Detect which cell encompasses the target text, then output its [x, y] center coordinate. 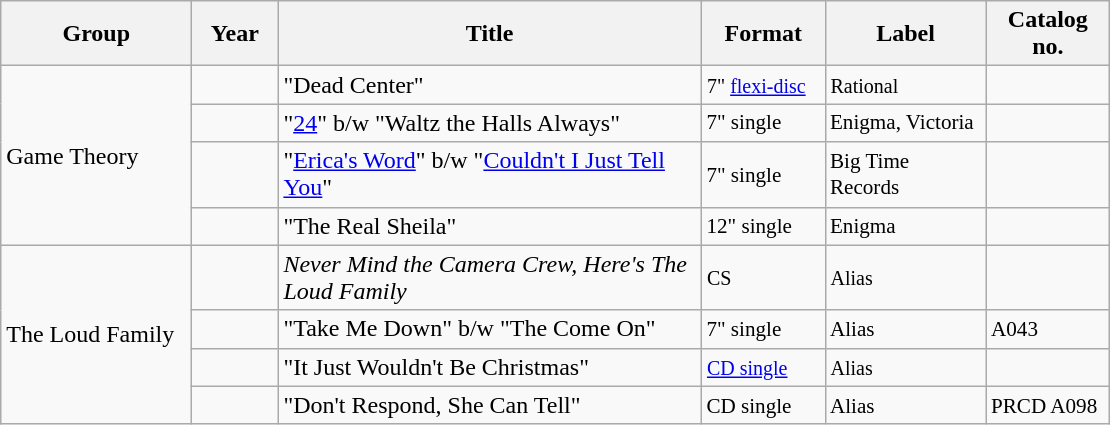
7" flexi-disc [763, 85]
Group [96, 34]
PRCD A098 [1048, 405]
"Don't Respond, She Can Tell" [490, 405]
The Loud Family [96, 334]
12" single [763, 226]
Game Theory [96, 156]
Never Mind the Camera Crew, Here's The Loud Family [490, 278]
"It Just Wouldn't Be Christmas" [490, 367]
"Dead Center" [490, 85]
A043 [1048, 329]
Label [906, 34]
"Erica's Word" b/w "Couldn't I Just Tell You" [490, 174]
CS [763, 278]
Enigma, Victoria [906, 123]
Title [490, 34]
"The Real Sheila" [490, 226]
Year [235, 34]
Catalog no. [1048, 34]
Enigma [906, 226]
Format [763, 34]
Big Time Records [906, 174]
"24" b/w "Waltz the Halls Always" [490, 123]
Rational [906, 85]
"Take Me Down" b/w "The Come On" [490, 329]
